Locate the cell with the specified text and output its (x, y) center coordinate. 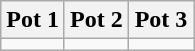
Pot 1 (33, 20)
Pot 2 (96, 20)
Pot 3 (161, 20)
